Return [x, y] of the center of cell containing provided text 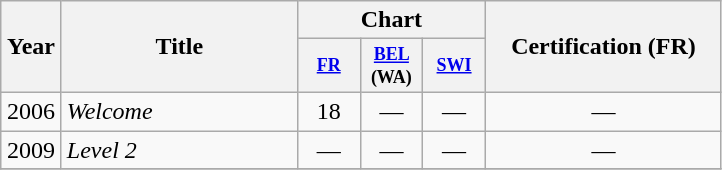
Welcome [179, 111]
2006 [32, 111]
18 [328, 111]
Title [179, 47]
Level 2 [179, 150]
Year [32, 47]
Chart [391, 20]
FR [328, 66]
Certification (FR) [603, 47]
2009 [32, 150]
SWI [454, 66]
BEL (WA) [392, 66]
